Determine the [X, Y] coordinate at the center of the cell enclosing the given text.  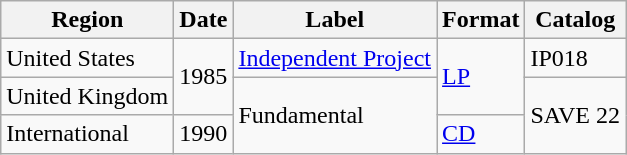
United Kingdom [88, 96]
Date [204, 20]
Catalog [576, 20]
Format [481, 20]
CD [481, 134]
Region [88, 20]
IP018 [576, 58]
Label [335, 20]
1985 [204, 77]
International [88, 134]
Independent Project [335, 58]
LP [481, 77]
SAVE 22 [576, 115]
United States [88, 58]
1990 [204, 134]
Fundamental [335, 115]
